Locate the cell with the specified text and output its [X, Y] center coordinate. 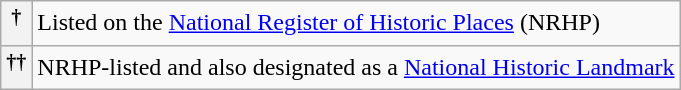
†† [16, 68]
Listed on the National Register of Historic Places (NRHP) [356, 24]
NRHP-listed and also designated as a National Historic Landmark [356, 68]
† [16, 24]
